Pinpoint the cell where the given text exists, returning its (x, y) midpoint coordinate. 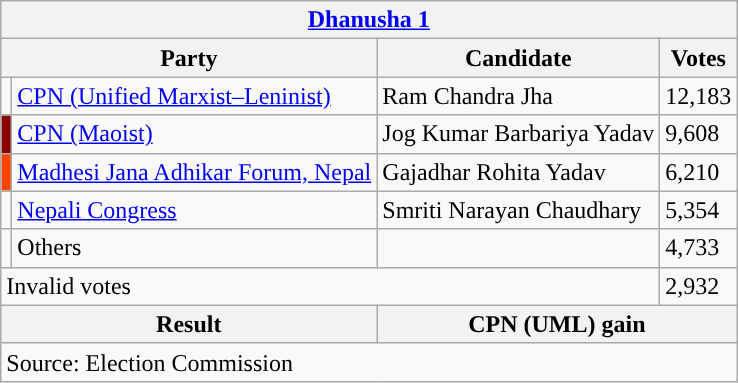
Jog Kumar Barbariya Yadav (518, 134)
Source: Election Commission (369, 362)
Gajadhar Rohita Yadav (518, 172)
CPN (Unified Marxist–Leninist) (194, 96)
Candidate (518, 58)
Madhesi Jana Adhikar Forum, Nepal (194, 172)
Nepali Congress (194, 210)
2,932 (698, 286)
6,210 (698, 172)
4,733 (698, 248)
CPN (UML) gain (557, 324)
CPN (Maoist) (194, 134)
Smriti Narayan Chaudhary (518, 210)
12,183 (698, 96)
9,608 (698, 134)
Ram Chandra Jha (518, 96)
5,354 (698, 210)
Votes (698, 58)
Result (189, 324)
Dhanusha 1 (369, 20)
Others (194, 248)
Invalid votes (330, 286)
Party (189, 58)
